Return the [x, y] coordinate for the center point of the cell that contains the specified text.  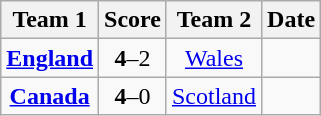
Score [133, 20]
Canada [50, 96]
Scotland [214, 96]
Date [292, 20]
Wales [214, 58]
England [50, 58]
4–2 [133, 58]
4–0 [133, 96]
Team 1 [50, 20]
Team 2 [214, 20]
